Output the (x, y) coordinate of the center of the cell containing the given text.  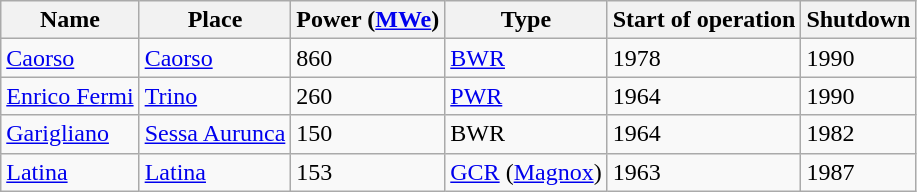
Garigliano (70, 134)
860 (368, 58)
1987 (858, 172)
150 (368, 134)
260 (368, 96)
Place (215, 20)
GCR (Magnox) (526, 172)
153 (368, 172)
Power (MWe) (368, 20)
1978 (704, 58)
1963 (704, 172)
Enrico Fermi (70, 96)
Trino (215, 96)
Name (70, 20)
Start of operation (704, 20)
PWR (526, 96)
1982 (858, 134)
Shutdown (858, 20)
Type (526, 20)
Sessa Aurunca (215, 134)
